Provide the [X, Y] coordinate of the cell's center where the given text is located.  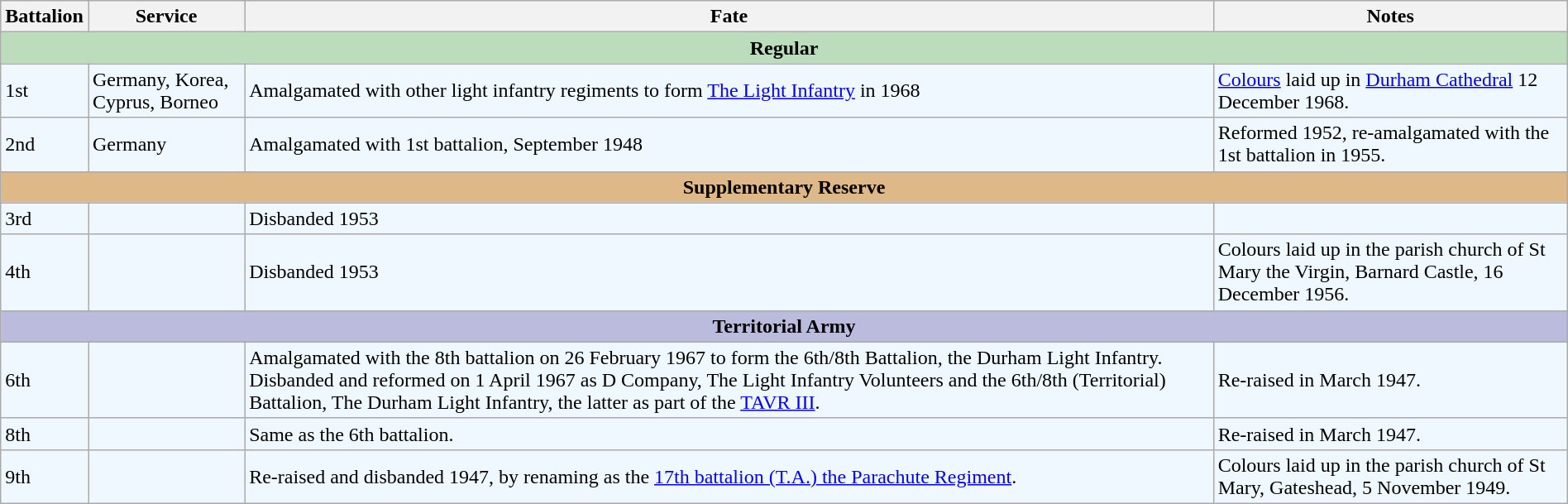
4th [45, 272]
3rd [45, 218]
Amalgamated with 1st battalion, September 1948 [729, 144]
8th [45, 434]
Notes [1390, 17]
Service [165, 17]
Same as the 6th battalion. [729, 434]
2nd [45, 144]
6th [45, 380]
Fate [729, 17]
1st [45, 91]
Colours laid up in the parish church of St Mary, Gateshead, 5 November 1949. [1390, 477]
Reformed 1952, re-amalgamated with the 1st battalion in 1955. [1390, 144]
Colours laid up in the parish church of St Mary the Virgin, Barnard Castle, 16 December 1956. [1390, 272]
Regular [784, 48]
Supplementary Reserve [784, 187]
Battalion [45, 17]
Amalgamated with other light infantry regiments to form The Light Infantry in 1968 [729, 91]
Re-raised and disbanded 1947, by renaming as the 17th battalion (T.A.) the Parachute Regiment. [729, 477]
Colours laid up in Durham Cathedral 12 December 1968. [1390, 91]
Germany [165, 144]
Germany, Korea, Cyprus, Borneo [165, 91]
9th [45, 477]
Territorial Army [784, 326]
